Extract the (x, y) coordinate from the center of the cell holding the provided text.  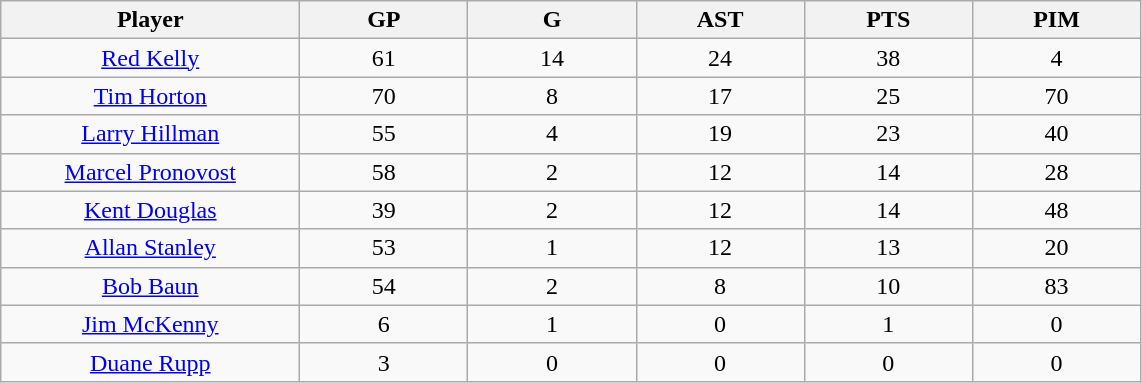
GP (384, 20)
Red Kelly (150, 58)
24 (720, 58)
53 (384, 248)
61 (384, 58)
13 (888, 248)
20 (1056, 248)
PIM (1056, 20)
G (552, 20)
17 (720, 96)
Jim McKenny (150, 324)
28 (1056, 172)
83 (1056, 286)
Tim Horton (150, 96)
Duane Rupp (150, 362)
6 (384, 324)
Allan Stanley (150, 248)
Marcel Pronovost (150, 172)
PTS (888, 20)
10 (888, 286)
AST (720, 20)
23 (888, 134)
54 (384, 286)
38 (888, 58)
3 (384, 362)
Player (150, 20)
Larry Hillman (150, 134)
25 (888, 96)
48 (1056, 210)
39 (384, 210)
19 (720, 134)
55 (384, 134)
Kent Douglas (150, 210)
40 (1056, 134)
Bob Baun (150, 286)
58 (384, 172)
